Locate the cell with the specified text and output its [x, y] center coordinate. 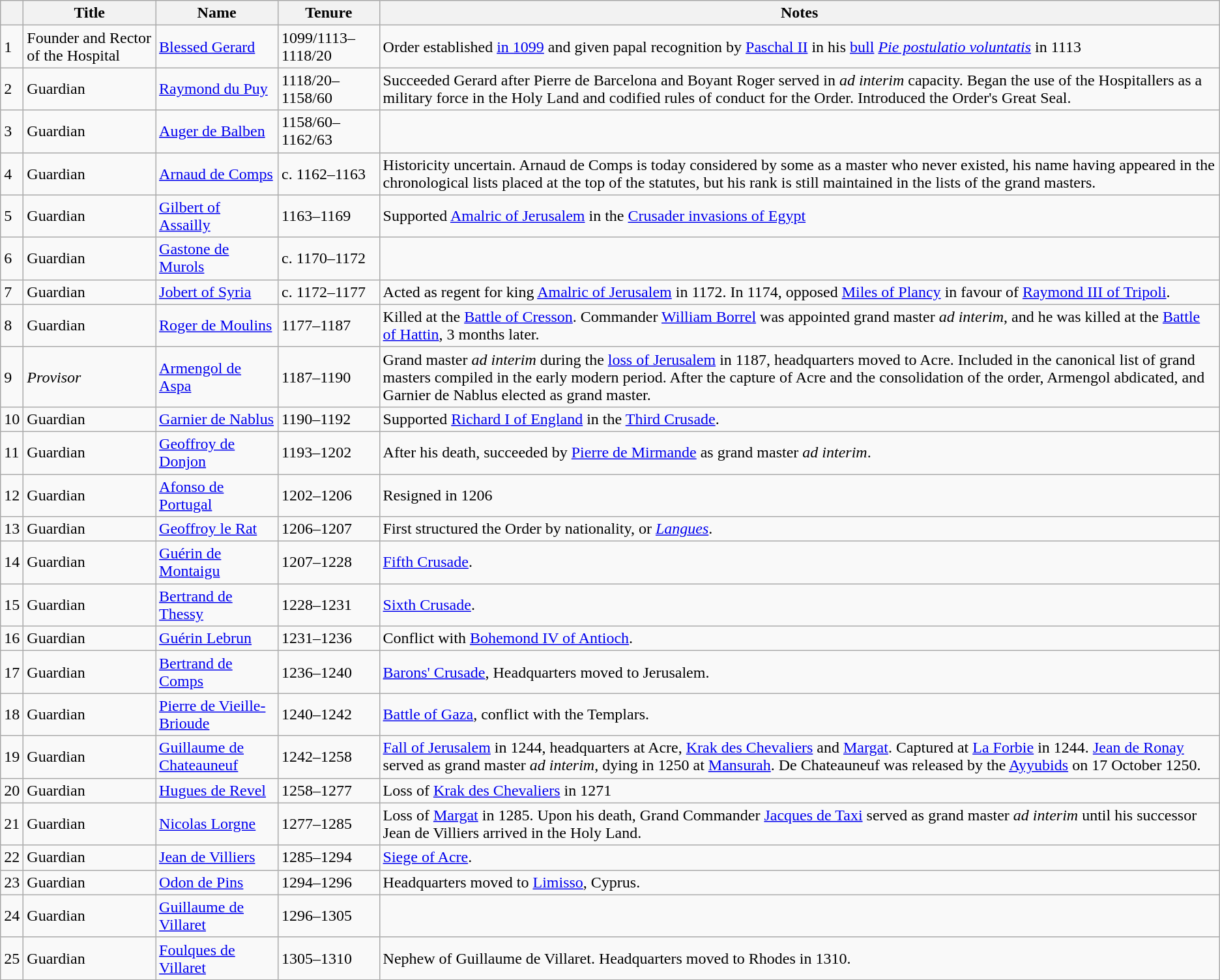
1207–1228 [328, 563]
1294–1296 [328, 882]
1206–1207 [328, 529]
Jobert of Syria [217, 292]
Gilbert of Assailly [217, 216]
1177–1187 [328, 326]
Armengol de Aspa [217, 377]
Roger de Moulins [217, 326]
Tenure [328, 13]
17 [12, 672]
Hugues de Revel [217, 790]
Nicolas Lorgne [217, 824]
19 [12, 757]
15 [12, 605]
1277–1285 [328, 824]
Raymond du Puy [217, 89]
16 [12, 639]
1193–1202 [328, 452]
Auger de Balben [217, 132]
Garnier de Nablus [217, 419]
Foulques de Villaret [217, 958]
7 [12, 292]
c. 1172–1177 [328, 292]
Siege of Acre. [799, 857]
1236–1240 [328, 672]
Guérin de Montaigu [217, 563]
c. 1170–1172 [328, 258]
22 [12, 857]
Sixth Crusade. [799, 605]
10 [12, 419]
Bertrand de Comps [217, 672]
1296–1305 [328, 916]
Battle of Gaza, conflict with the Templars. [799, 714]
Conflict with Bohemond IV of Antioch. [799, 639]
1242–1258 [328, 757]
Barons' Crusade, Headquarters moved to Jerusalem. [799, 672]
Acted as regent for king Amalric of Jerusalem in 1172. In 1174, opposed Miles of Plancy in favour of Raymond III of Tripoli. [799, 292]
Arnaud de Comps [217, 173]
After his death, succeeded by Pierre de Mirmande as grand master ad interim. [799, 452]
3 [12, 132]
6 [12, 258]
Fifth Crusade. [799, 563]
1187–1190 [328, 377]
Loss of Krak des Chevaliers in 1271 [799, 790]
First structured the Order by nationality, or Langues. [799, 529]
Odon de Pins [217, 882]
1099/1113–1118/20 [328, 47]
11 [12, 452]
13 [12, 529]
Nephew of Guillaume de Villaret. Headquarters moved to Rhodes in 1310. [799, 958]
Gastone de Murols [217, 258]
1158/60–1162/63 [328, 132]
Blessed Gerard [217, 47]
1240–1242 [328, 714]
5 [12, 216]
1 [12, 47]
Guérin Lebrun [217, 639]
2 [12, 89]
Afonso de Portugal [217, 495]
Geoffroy de Donjon [217, 452]
Supported Richard I of England in the Third Crusade. [799, 419]
Supported Amalric of Jerusalem in the Crusader invasions of Egypt [799, 216]
Resigned in 1206 [799, 495]
Geoffroy le Rat [217, 529]
1202–1206 [328, 495]
21 [12, 824]
1258–1277 [328, 790]
1190–1192 [328, 419]
8 [12, 326]
1163–1169 [328, 216]
Pierre de Vieille-Brioude [217, 714]
1285–1294 [328, 857]
Title [90, 13]
Provisor [90, 377]
Notes [799, 13]
1231–1236 [328, 639]
Order established in 1099 and given papal recognition by Paschal II in his bull Pie postulatio voluntatis in 1113 [799, 47]
9 [12, 377]
14 [12, 563]
23 [12, 882]
Bertrand de Thessy [217, 605]
1228–1231 [328, 605]
Guillaume de Chateauneuf [217, 757]
1305–1310 [328, 958]
Guillaume de Villaret [217, 916]
c. 1162–1163 [328, 173]
Name [217, 13]
4 [12, 173]
12 [12, 495]
24 [12, 916]
1118/20–1158/60 [328, 89]
Headquarters moved to Limisso, Cyprus. [799, 882]
20 [12, 790]
Jean de Villiers [217, 857]
Founder and Rector of the Hospital [90, 47]
25 [12, 958]
18 [12, 714]
